Provide the [x, y] coordinate of the cell's center where the given text is located.  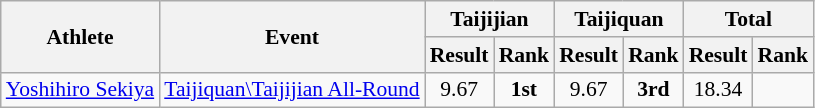
Event [292, 36]
Athlete [80, 36]
Yoshihiro Sekiya [80, 90]
Total [748, 19]
18.34 [718, 90]
Taijiquan [618, 19]
3rd [654, 90]
Taijiquan\Taijijian All-Round [292, 90]
Taijijian [490, 19]
1st [524, 90]
